From the cell containing the given text, extract its center point as [X, Y] coordinate. 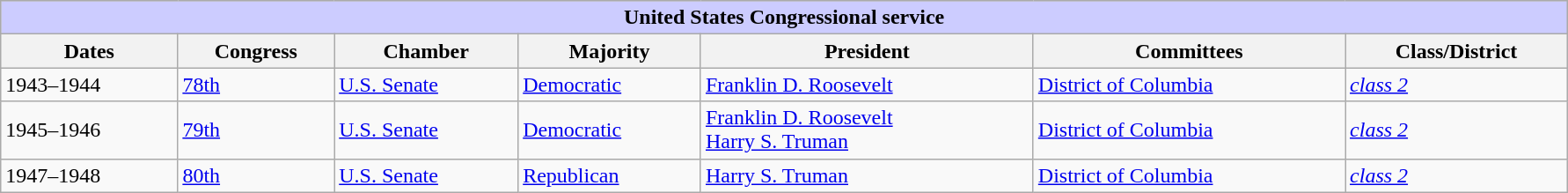
President [867, 51]
Congress [256, 51]
Committees [1189, 51]
United States Congressional service [785, 18]
Republican [610, 175]
Franklin D. Roosevelt [867, 85]
Dates [90, 51]
Class/District [1457, 51]
1945–1946 [90, 130]
Harry S. Truman [867, 175]
78th [256, 85]
Chamber [426, 51]
Franklin D. RooseveltHarry S. Truman [867, 130]
80th [256, 175]
Majority [610, 51]
1943–1944 [90, 85]
1947–1948 [90, 175]
79th [256, 130]
